Pinpoint the cell where the given text exists, returning its (X, Y) midpoint coordinate. 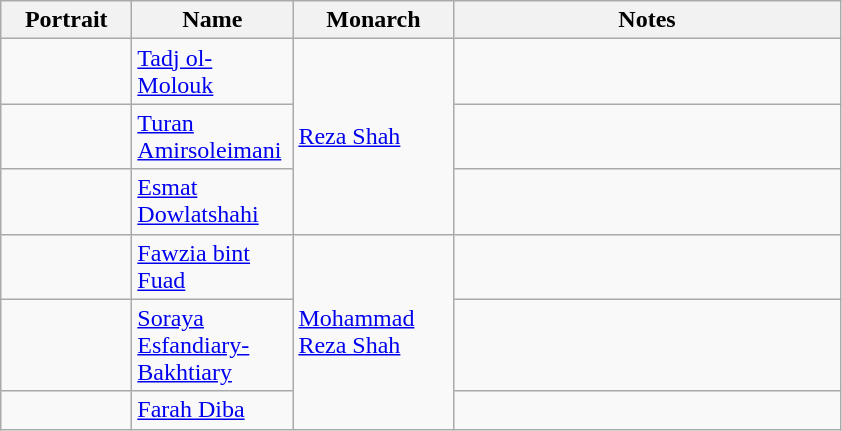
Portrait (66, 20)
Farah Diba (212, 410)
Turan Amirsoleimani (212, 136)
Name (212, 20)
Mohammad Reza Shah (374, 332)
Reza Shah (374, 136)
Esmat Dowlatshahi (212, 202)
Soraya Esfandiary-Bakhtiary (212, 345)
Fawzia bint Fuad (212, 266)
Notes (647, 20)
Monarch (374, 20)
Tadj ol-Molouk (212, 72)
